Pinpoint the cell where the given text exists, returning its (X, Y) midpoint coordinate. 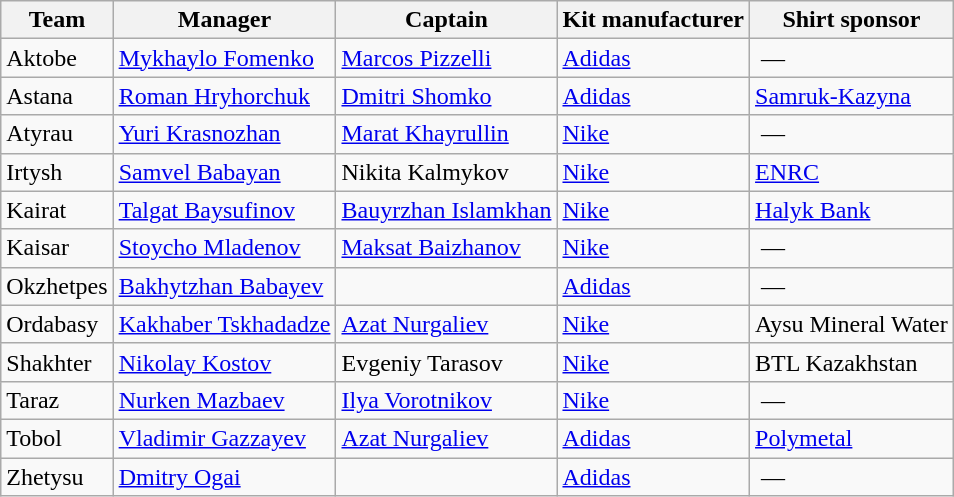
Bauyrzhan Islamkhan (446, 210)
Nurken Mazbaev (224, 400)
Dmitry Ogai (224, 477)
Team (57, 20)
Stoycho Mladenov (224, 248)
Aysu Mineral Water (852, 324)
Halyk Bank (852, 210)
Irtysh (57, 172)
Ordabasy (57, 324)
Captain (446, 20)
Shakhter (57, 362)
Okzhetpes (57, 286)
Astana (57, 96)
Tobol (57, 438)
Nikolay Kostov (224, 362)
Dmitri Shomko (446, 96)
Aktobe (57, 58)
Atyrau (57, 134)
ENRC (852, 172)
Taraz (57, 400)
Yuri Krasnozhan (224, 134)
Vladimir Gazzayev (224, 438)
Talgat Baysufinov (224, 210)
Ilya Vorotnikov (446, 400)
Marat Khayrullin (446, 134)
Kit manufacturer (654, 20)
Kairat (57, 210)
Zhetysu (57, 477)
Roman Hryhorchuk (224, 96)
Kaisar (57, 248)
BTL Kazakhstan (852, 362)
Marcos Pizzelli (446, 58)
Manager (224, 20)
Samruk-Kazyna (852, 96)
Bakhytzhan Babayev (224, 286)
Samvel Babayan (224, 172)
Maksat Baizhanov (446, 248)
Nikita Kalmykov (446, 172)
Shirt sponsor (852, 20)
Kakhaber Tskhadadze (224, 324)
Mykhaylo Fomenko (224, 58)
Evgeniy Tarasov (446, 362)
Polymetal (852, 438)
